Extract the [x, y] coordinate from the center of the cell holding the provided text.  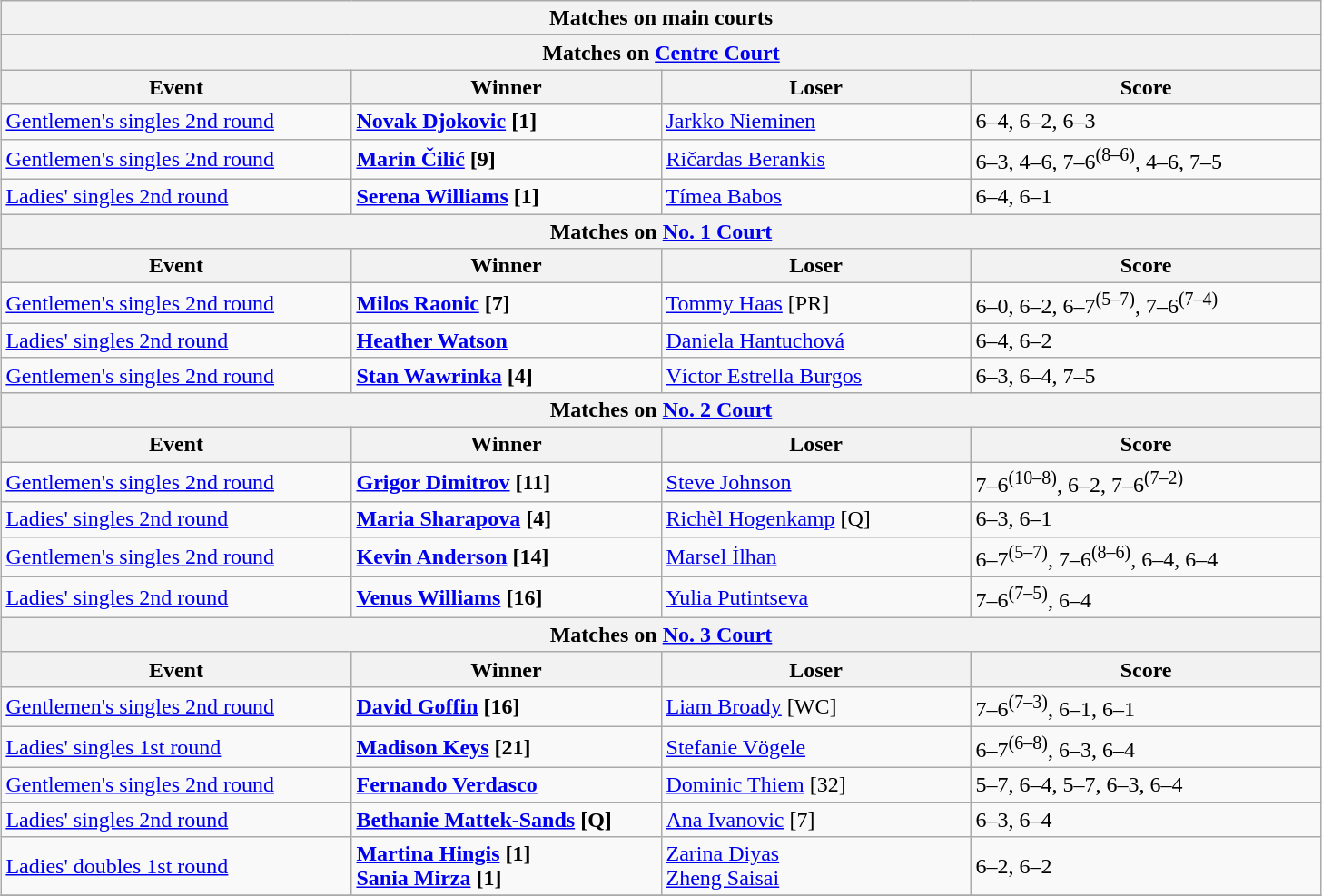
Ladies' doubles 1st round [176, 866]
Matches on No. 2 Court [661, 409]
Dominic Thiem [32] [815, 785]
Ana Ivanovic [7] [815, 820]
Yulia Putintseva [815, 597]
Milos Raonic [7] [507, 303]
5–7, 6–4, 5–7, 6–3, 6–4 [1146, 785]
Richèl Hogenkamp [Q] [815, 519]
6–3, 4–6, 7–6(8–6), 4–6, 7–5 [1146, 160]
Venus Williams [16] [507, 597]
Bethanie Mattek-Sands [Q] [507, 820]
6–7(5–7), 7–6(8–6), 6–4, 6–4 [1146, 557]
Grigor Dimitrov [11] [507, 483]
Heather Watson [507, 340]
6–0, 6–2, 6–7(5–7), 7–6(7–4) [1146, 303]
Ričardas Berankis [815, 160]
Matches on No. 3 Court [661, 635]
6–2, 6–2 [1146, 866]
Tommy Haas [PR] [815, 303]
Martina Hingis [1] Sania Mirza [1] [507, 866]
Steve Johnson [815, 483]
Madison Keys [21] [507, 748]
Serena Williams [1] [507, 197]
David Goffin [16] [507, 706]
Víctor Estrella Burgos [815, 375]
Kevin Anderson [14] [507, 557]
Zarina Diyas Zheng Saisai [815, 866]
Liam Broady [WC] [815, 706]
6–3, 6–4, 7–5 [1146, 375]
Novak Djokovic [1] [507, 122]
7–6(7–3), 6–1, 6–1 [1146, 706]
Matches on Centre Court [661, 53]
6–4, 6–1 [1146, 197]
6–4, 6–2, 6–3 [1146, 122]
Marsel İlhan [815, 557]
Matches on No. 1 Court [661, 231]
Ladies' singles 1st round [176, 748]
Daniela Hantuchová [815, 340]
Maria Sharapova [4] [507, 519]
Marin Čilić [9] [507, 160]
Stan Wawrinka [4] [507, 375]
6–4, 6–2 [1146, 340]
Tímea Babos [815, 197]
Matches on main courts [661, 18]
7–6(10–8), 6–2, 7–6(7–2) [1146, 483]
7–6(7–5), 6–4 [1146, 597]
Stefanie Vögele [815, 748]
Jarkko Nieminen [815, 122]
Fernando Verdasco [507, 785]
6–3, 6–1 [1146, 519]
6–7(6–8), 6–3, 6–4 [1146, 748]
6–3, 6–4 [1146, 820]
